Find where the given text appears and provide that cell's center as (X, Y) coordinate. 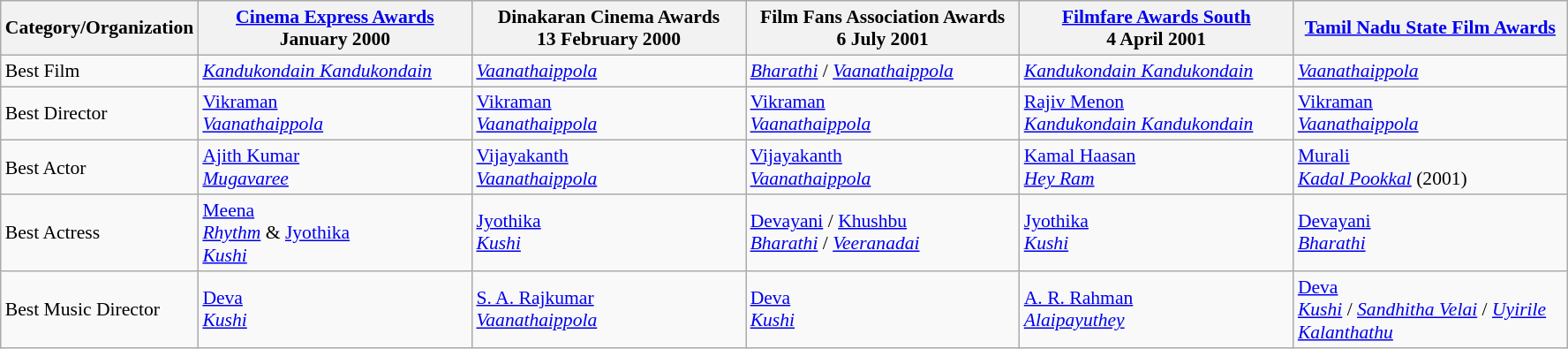
MeenaRhythm & JyothikaKushi (335, 233)
Category/Organization (100, 28)
MuraliKadal Pookkal (2001) (1430, 168)
Best Actress (100, 233)
Ajith KumarMugavaree (335, 168)
Kamal HaasanHey Ram (1157, 168)
Best Director (100, 113)
Filmfare Awards South4 April 2001 (1157, 28)
Devayani / KhushbuBharathi / Veeranadai (883, 233)
A. R. RahmanAlaipayuthey (1157, 309)
DevayaniBharathi (1430, 233)
S. A. RajkumarVaanathaippola (608, 309)
Bharathi / Vaanathaippola (883, 71)
Best Actor (100, 168)
Cinema Express Awards January 2000 (335, 28)
Film Fans Association Awards 6 July 2001 (883, 28)
Rajiv MenonKandukondain Kandukondain (1157, 113)
Best Music Director (100, 309)
DevaKushi / Sandhitha Velai / Uyirile Kalanthathu (1430, 309)
Dinakaran Cinema Awards 13 February 2000 (608, 28)
Best Film (100, 71)
Tamil Nadu State Film Awards (1430, 28)
